Output the (X, Y) coordinate of the center of the cell containing the given text.  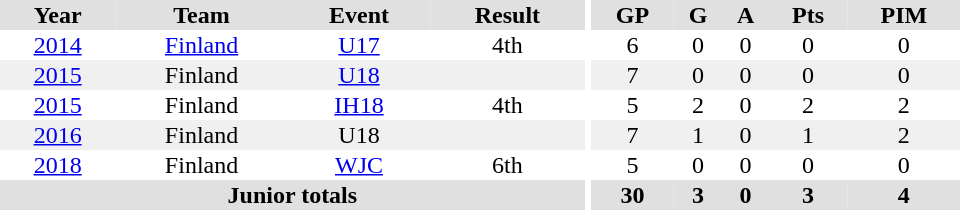
IH18 (359, 105)
30 (632, 195)
6 (632, 45)
Pts (808, 15)
2014 (58, 45)
Team (202, 15)
Year (58, 15)
U17 (359, 45)
A (746, 15)
GP (632, 15)
2018 (58, 165)
2016 (58, 135)
Event (359, 15)
PIM (904, 15)
6th (507, 165)
Junior totals (292, 195)
4 (904, 195)
G (698, 15)
WJC (359, 165)
Result (507, 15)
